Return (X, Y) of the center of cell containing provided text 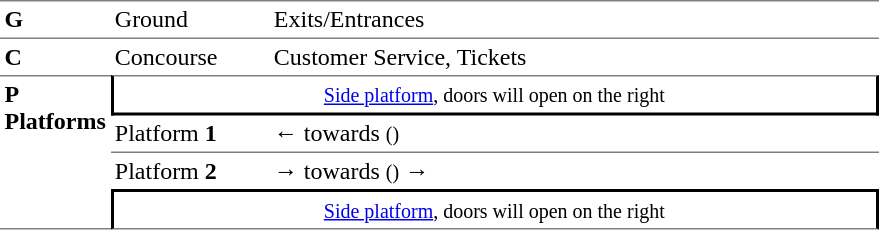
Platform 1 (190, 135)
→ towards () → (574, 171)
G (55, 20)
C (55, 57)
Customer Service, Tickets (574, 57)
← towards () (574, 135)
PPlatforms (55, 152)
Platform 2 (190, 171)
Concourse (190, 57)
Ground (190, 20)
Exits/Entrances (574, 20)
